Scan for the cell matching the given text and deliver its (X, Y) coordinate at center. 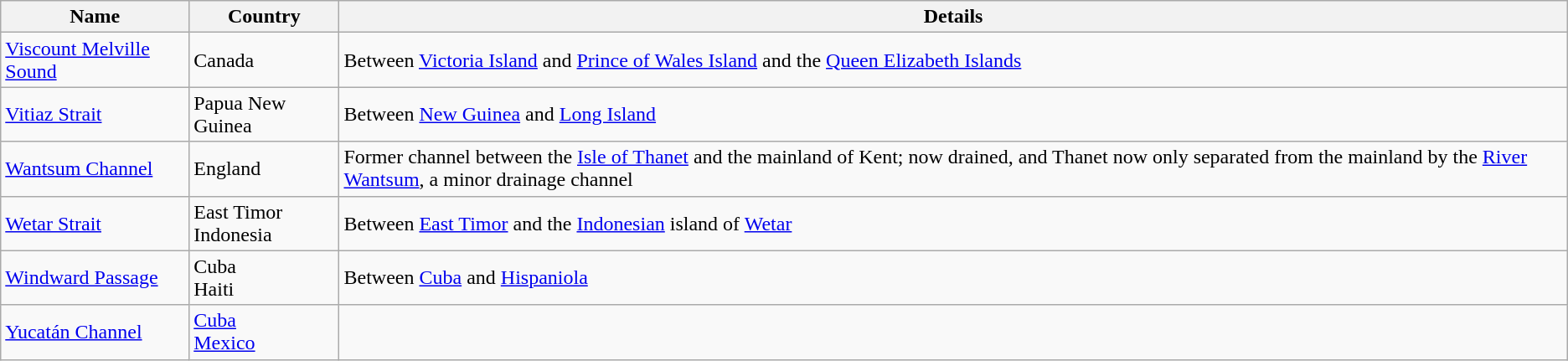
Vitiaz Strait (95, 114)
England (265, 169)
CubaHaiti (265, 278)
Windward Passage (95, 278)
Between East Timor and the Indonesian island of Wetar (953, 223)
Yucatán Channel (95, 332)
Between Victoria Island and Prince of Wales Island and the Queen Elizabeth Islands (953, 60)
Between New Guinea and Long Island (953, 114)
Wantsum Channel (95, 169)
Name (95, 17)
Wetar Strait (95, 223)
Viscount Melville Sound (95, 60)
East TimorIndonesia (265, 223)
Canada (265, 60)
Between Cuba and Hispaniola (953, 278)
Papua New Guinea (265, 114)
Details (953, 17)
CubaMexico (265, 332)
Country (265, 17)
